Output the [x, y] coordinate of the center of the cell containing the given text.  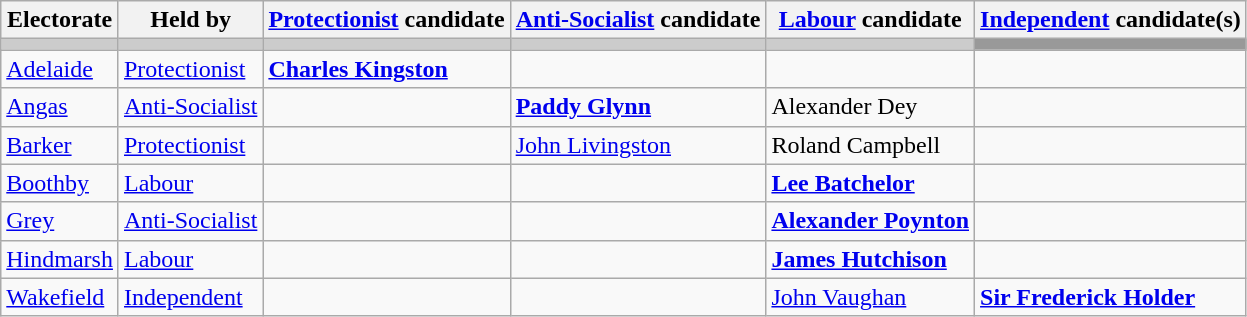
Sir Frederick Holder [1111, 297]
Hindmarsh [60, 259]
Wakefield [60, 297]
John Vaughan [870, 297]
Paddy Glynn [638, 107]
Alexander Dey [870, 107]
Charles Kingston [386, 69]
Angas [60, 107]
Roland Campbell [870, 145]
Anti-Socialist candidate [638, 20]
Grey [60, 221]
Lee Batchelor [870, 183]
John Livingston [638, 145]
Electorate [60, 20]
Labour candidate [870, 20]
Held by [190, 20]
Barker [60, 145]
Boothby [60, 183]
James Hutchison [870, 259]
Independent [190, 297]
Independent candidate(s) [1111, 20]
Adelaide [60, 69]
Alexander Poynton [870, 221]
Protectionist candidate [386, 20]
